Provide the [X, Y] coordinate of the cell's center where the given text is located.  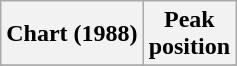
Chart (1988) [72, 34]
Peakposition [189, 34]
